Provide the [x, y] coordinate of the cell's center where the given text is located.  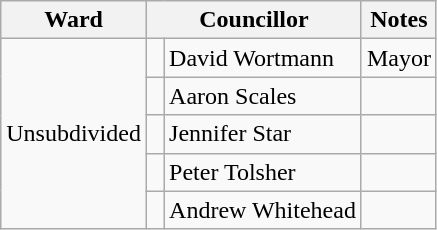
Unsubdivided [74, 134]
David Wortmann [263, 58]
Aaron Scales [263, 96]
Mayor [398, 58]
Ward [74, 20]
Notes [398, 20]
Andrew Whitehead [263, 210]
Jennifer Star [263, 134]
Councillor [254, 20]
Peter Tolsher [263, 172]
